Scan for the cell matching the given text and deliver its [X, Y] coordinate at center. 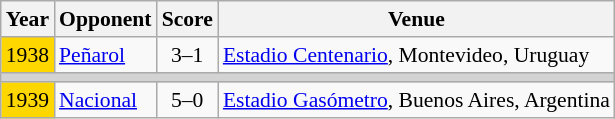
1938 [28, 55]
Peñarol [106, 55]
Venue [416, 19]
Year [28, 19]
3–1 [188, 55]
1939 [28, 101]
5–0 [188, 101]
Nacional [106, 101]
Estadio Centenario, Montevideo, Uruguay [416, 55]
Estadio Gasómetro, Buenos Aires, Argentina [416, 101]
Opponent [106, 19]
Score [188, 19]
